Scan for the cell matching the given text and deliver its (x, y) coordinate at center. 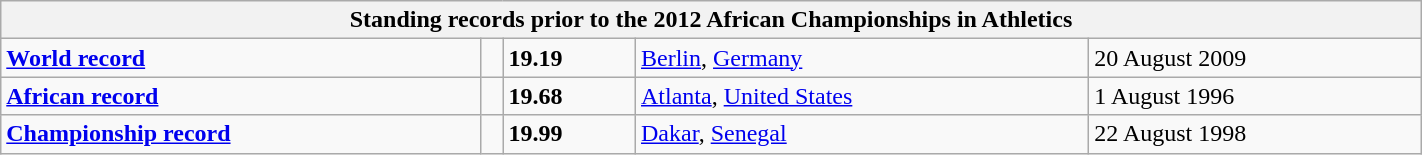
Championship record (241, 134)
Atlanta, United States (862, 96)
19.19 (570, 58)
African record (241, 96)
19.68 (570, 96)
1 August 1996 (1256, 96)
22 August 1998 (1256, 134)
Berlin, Germany (862, 58)
20 August 2009 (1256, 58)
19.99 (570, 134)
World record (241, 58)
Dakar, Senegal (862, 134)
Standing records prior to the 2012 African Championships in Athletics (711, 20)
